Provide the [X, Y] coordinate of the cell's center where the given text is located.  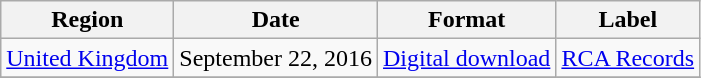
Region [88, 20]
RCA Records [628, 58]
Date [276, 20]
Format [467, 20]
United Kingdom [88, 58]
Digital download [467, 58]
Label [628, 20]
September 22, 2016 [276, 58]
